Output the (x, y) coordinate of the center of the cell containing the given text.  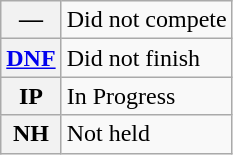
Did not compete (146, 20)
In Progress (146, 96)
DNF (31, 58)
Did not finish (146, 58)
Not held (146, 134)
— (31, 20)
NH (31, 134)
IP (31, 96)
